Return (X, Y) of the center of cell containing provided text 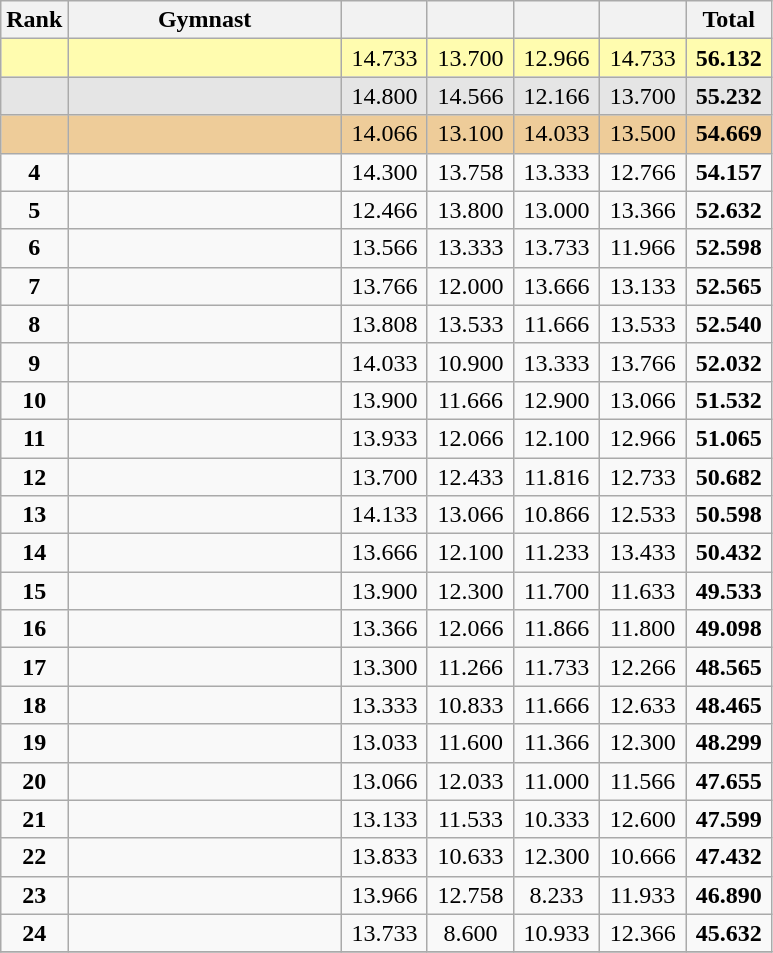
48.565 (729, 667)
13.300 (384, 667)
45.632 (729, 933)
9 (34, 362)
8 (34, 324)
54.669 (729, 134)
11.566 (643, 781)
16 (34, 629)
12.766 (643, 172)
Total (729, 20)
11.966 (643, 248)
52.598 (729, 248)
18 (34, 705)
47.655 (729, 781)
11.866 (557, 629)
13.966 (384, 895)
54.157 (729, 172)
14.066 (384, 134)
13.808 (384, 324)
52.632 (729, 210)
13.033 (384, 743)
12.366 (643, 933)
10 (34, 400)
14.300 (384, 172)
13.000 (557, 210)
47.432 (729, 857)
13.100 (470, 134)
14.800 (384, 96)
10.833 (470, 705)
51.532 (729, 400)
11.633 (643, 591)
12.033 (470, 781)
11.366 (557, 743)
10.333 (557, 819)
11.816 (557, 477)
10.900 (470, 362)
Rank (34, 20)
56.132 (729, 58)
13.433 (643, 553)
11.700 (557, 591)
52.565 (729, 286)
12.633 (643, 705)
20 (34, 781)
5 (34, 210)
10.666 (643, 857)
13.800 (470, 210)
12.600 (643, 819)
22 (34, 857)
13.500 (643, 134)
7 (34, 286)
11.233 (557, 553)
12.533 (643, 515)
52.540 (729, 324)
11.266 (470, 667)
13.566 (384, 248)
50.682 (729, 477)
12 (34, 477)
19 (34, 743)
4 (34, 172)
49.533 (729, 591)
12.758 (470, 895)
10.633 (470, 857)
12.166 (557, 96)
17 (34, 667)
11.600 (470, 743)
13 (34, 515)
48.465 (729, 705)
21 (34, 819)
12.266 (643, 667)
Gymnast (205, 20)
13.833 (384, 857)
52.032 (729, 362)
55.232 (729, 96)
10.933 (557, 933)
51.065 (729, 438)
49.098 (729, 629)
11.800 (643, 629)
14 (34, 553)
15 (34, 591)
50.432 (729, 553)
6 (34, 248)
23 (34, 895)
13.758 (470, 172)
50.598 (729, 515)
47.599 (729, 819)
8.233 (557, 895)
11.933 (643, 895)
24 (34, 933)
12.733 (643, 477)
8.600 (470, 933)
11 (34, 438)
12.900 (557, 400)
48.299 (729, 743)
12.466 (384, 210)
11.733 (557, 667)
46.890 (729, 895)
14.133 (384, 515)
11.533 (470, 819)
12.433 (470, 477)
14.566 (470, 96)
11.000 (557, 781)
12.000 (470, 286)
10.866 (557, 515)
13.933 (384, 438)
